From the cell containing the given text, extract its center point as (X, Y) coordinate. 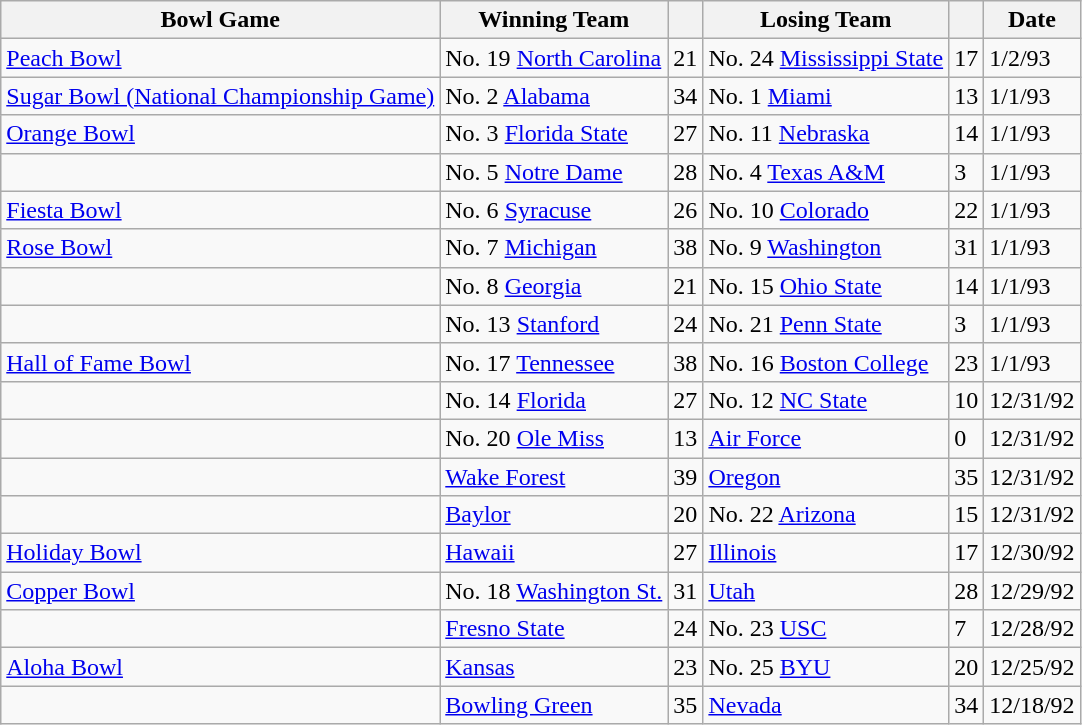
No. 10 Colorado (826, 210)
No. 13 Stanford (554, 324)
No. 7 Michigan (554, 248)
Holiday Bowl (220, 553)
No. 2 Alabama (554, 96)
No. 1 Miami (826, 96)
26 (686, 210)
No. 5 Notre Dame (554, 172)
No. 23 USC (826, 629)
Sugar Bowl (National Championship Game) (220, 96)
No. 3 Florida State (554, 134)
Fiesta Bowl (220, 210)
No. 17 Tennessee (554, 362)
Rose Bowl (220, 248)
Illinois (826, 553)
Oregon (826, 477)
12/18/92 (1032, 705)
No. 4 Texas A&M (826, 172)
12/25/92 (1032, 667)
39 (686, 477)
No. 9 Washington (826, 248)
No. 16 Boston College (826, 362)
12/29/92 (1032, 591)
No. 11 Nebraska (826, 134)
15 (966, 515)
Baylor (554, 515)
No. 8 Georgia (554, 286)
Peach Bowl (220, 58)
Winning Team (554, 20)
10 (966, 400)
Aloha Bowl (220, 667)
No. 15 Ohio State (826, 286)
Utah (826, 591)
No. 6 Syracuse (554, 210)
12/30/92 (1032, 553)
12/28/92 (1032, 629)
No. 21 Penn State (826, 324)
No. 12 NC State (826, 400)
Wake Forest (554, 477)
Orange Bowl (220, 134)
Hawaii (554, 553)
No. 25 BYU (826, 667)
Air Force (826, 438)
Nevada (826, 705)
0 (966, 438)
Bowling Green (554, 705)
No. 22 Arizona (826, 515)
No. 18 Washington St. (554, 591)
No. 19 North Carolina (554, 58)
Kansas (554, 667)
Bowl Game (220, 20)
No. 20 Ole Miss (554, 438)
No. 14 Florida (554, 400)
22 (966, 210)
1/2/93 (1032, 58)
Hall of Fame Bowl (220, 362)
Fresno State (554, 629)
Date (1032, 20)
7 (966, 629)
Losing Team (826, 20)
No. 24 Mississippi State (826, 58)
Copper Bowl (220, 591)
